Locate the cell with the specified text and output its [x, y] center coordinate. 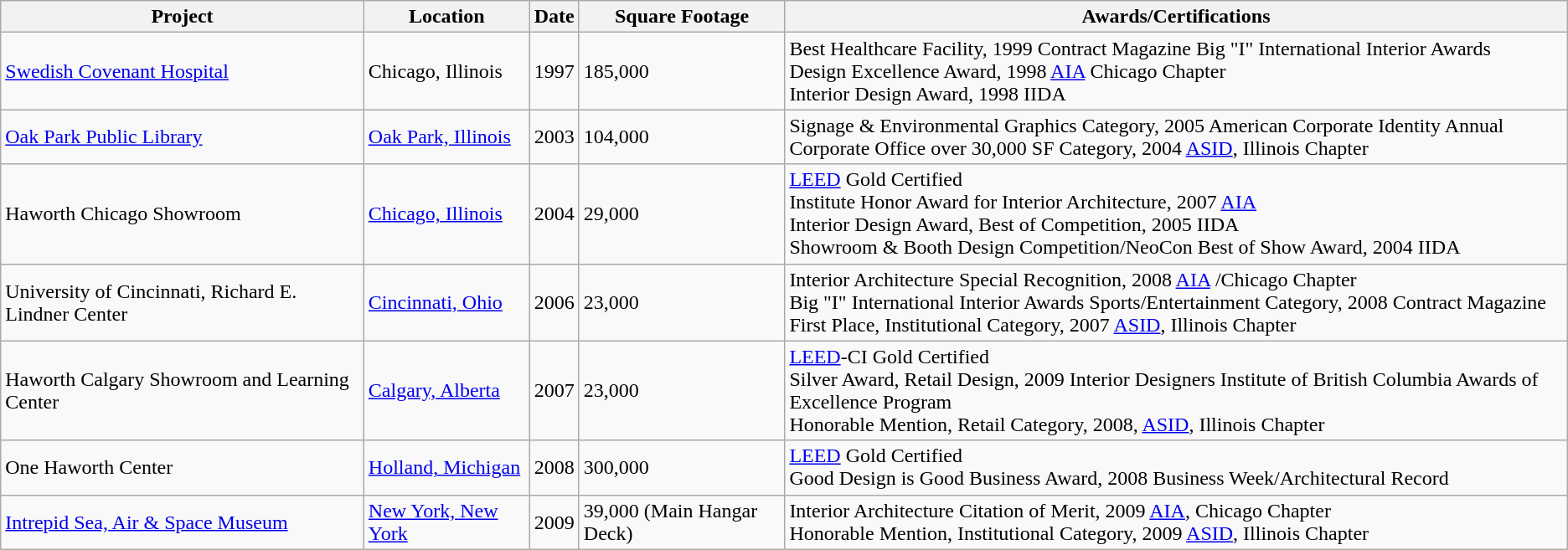
Calgary, Alberta [446, 390]
Project [183, 17]
2004 [554, 214]
185,000 [682, 71]
Haworth Calgary Showroom and Learning Center [183, 390]
Swedish Covenant Hospital [183, 71]
Awards/Certifications [1176, 17]
LEED Gold CertifiedGood Design is Good Business Award, 2008 Business Week/Architectural Record [1176, 467]
1997 [554, 71]
New York, New York [446, 522]
Square Footage [682, 17]
39,000 (Main Hangar Deck) [682, 522]
300,000 [682, 467]
Oak Park, Illinois [446, 137]
Cincinnati, Ohio [446, 302]
Interior Architecture Citation of Merit, 2009 AIA, Chicago ChapterHonorable Mention, Institutional Category, 2009 ASID, Illinois Chapter [1176, 522]
Holland, Michigan [446, 467]
One Haworth Center [183, 467]
104,000 [682, 137]
Date [554, 17]
University of Cincinnati, Richard E. Lindner Center [183, 302]
2006 [554, 302]
Location [446, 17]
Intrepid Sea, Air & Space Museum [183, 522]
Oak Park Public Library [183, 137]
29,000 [682, 214]
2007 [554, 390]
2003 [554, 137]
2008 [554, 467]
2009 [554, 522]
Haworth Chicago Showroom [183, 214]
